Output the (X, Y) coordinate of the center of the cell containing the given text.  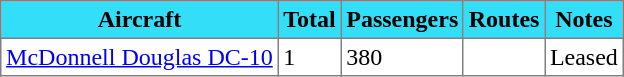
Notes (584, 20)
Total (310, 20)
380 (402, 57)
1 (310, 57)
Leased (584, 57)
Routes (504, 20)
Passengers (402, 20)
Aircraft (140, 20)
McDonnell Douglas DC-10 (140, 57)
